For the text-containing cell, return its midpoint in [X, Y] coordinate format. 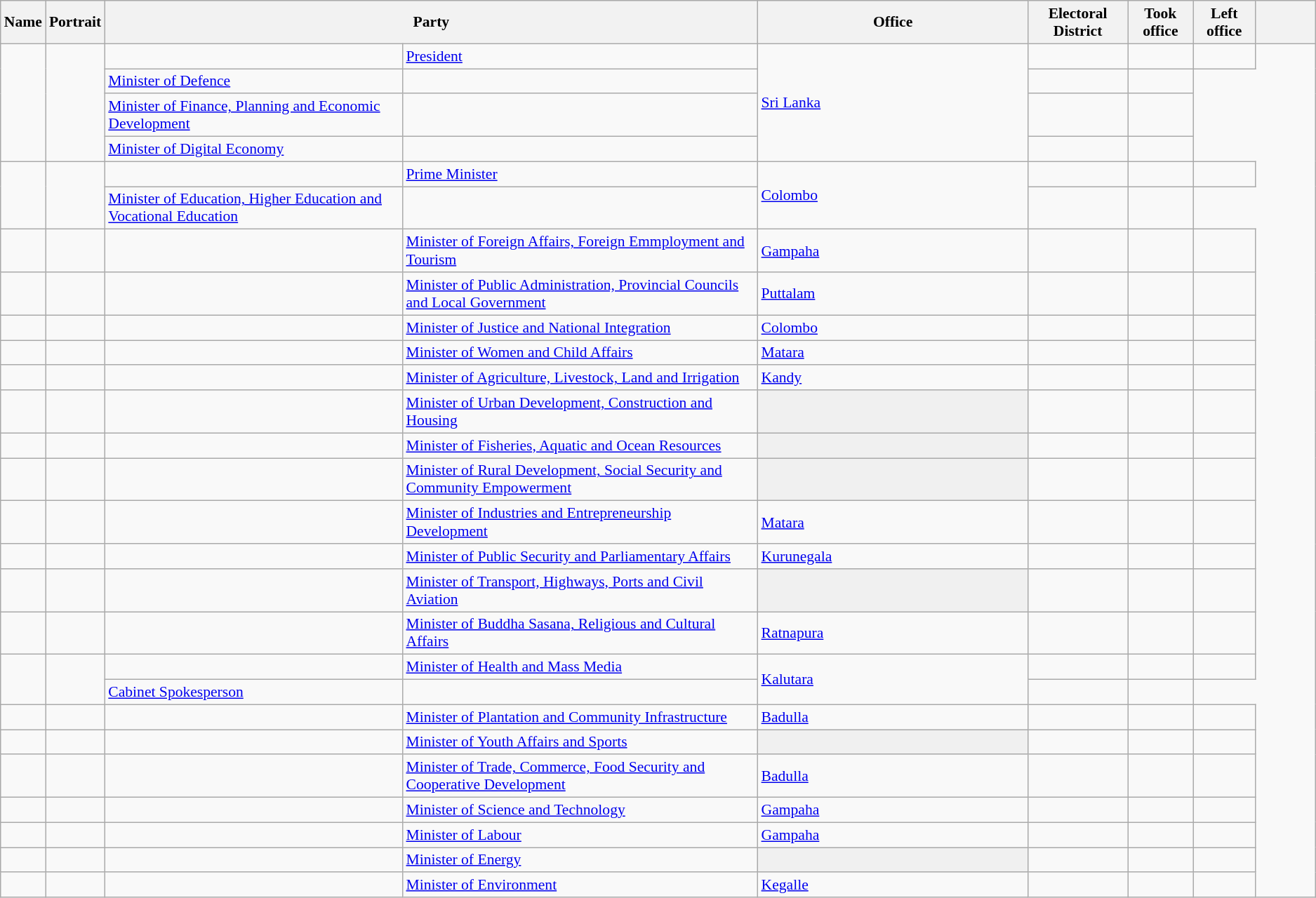
Ratnapura [893, 633]
Kalutara [893, 679]
Minister of Agriculture, Livestock, Land and Irrigation [580, 378]
Kegalle [893, 885]
Party [431, 22]
Kandy [893, 378]
Minister of Plantation and Community Infrastructure [580, 717]
Office [893, 22]
Minister of Education, Higher Education and Vocational Education [253, 208]
Minister of Transport, Highways, Ports and Civil Aviation [580, 591]
Minister of Urban Development, Construction and Housing [580, 411]
Left office [1224, 22]
Portrait [75, 22]
Minister of Digital Economy [253, 149]
Minister of Public Administration, Provincial Councils and Local Government [580, 293]
Name [23, 22]
Took office [1161, 22]
Electoral District [1078, 22]
Puttalam [893, 293]
Minister of Defence [253, 81]
Sri Lanka [893, 102]
Minister of Youth Affairs and Sports [580, 742]
Minister of Public Security and Parliamentary Affairs [580, 556]
Minister of Finance, Planning and Economic Development [253, 115]
Minister of Health and Mass Media [580, 667]
Minister of Labour [580, 835]
Cabinet Spokesperson [253, 692]
Minister of Science and Technology [580, 810]
President [580, 56]
Minister of Justice and National Integration [580, 328]
Prime Minister [580, 174]
Minister of Industries and Entrepreneurship Development [580, 522]
Minister of Rural Development, Social Security and Community Empowerment [580, 480]
Minister of Buddha Sasana, Religious and Cultural Affairs [580, 633]
Minister of Fisheries, Aquatic and Ocean Resources [580, 445]
Minister of Foreign Affairs, Foreign Emmployment and Tourism [580, 251]
Minister of Energy [580, 860]
Minister of Women and Child Affairs [580, 353]
Kurunegala [893, 556]
Minister of Trade, Commerce, Food Security and Cooperative Development [580, 776]
Minister of Environment [580, 885]
